From the cell containing the given text, extract its center point as [x, y] coordinate. 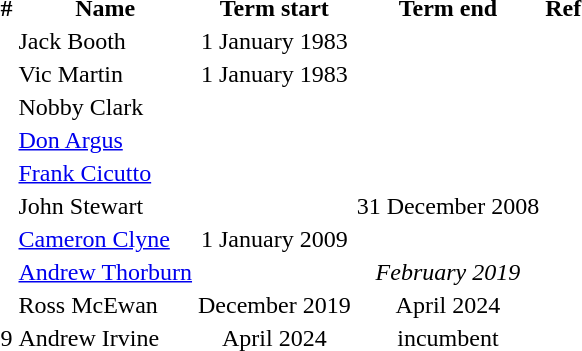
Frank Cicutto [106, 173]
Jack Booth [106, 41]
Don Argus [106, 140]
31 December 2008 [448, 206]
Cameron Clyne [106, 239]
Vic Martin [106, 74]
Nobby Clark [106, 107]
February 2019 [448, 272]
December 2019 [275, 305]
April 2024 [448, 305]
Ross McEwan [106, 305]
1 January 2009 [275, 239]
Andrew Thorburn [106, 272]
John Stewart [106, 206]
